For the text-containing cell, return its midpoint in (X, Y) coordinate format. 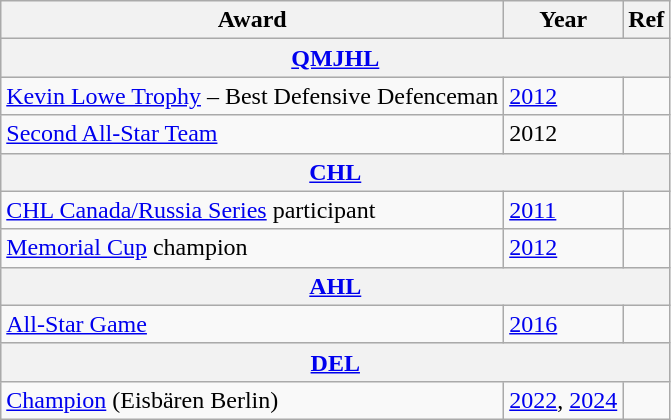
Year (564, 20)
Champion (Eisbären Berlin) (252, 400)
DEL (336, 362)
2016 (564, 324)
Award (252, 20)
CHL (336, 172)
Ref (646, 20)
AHL (336, 286)
CHL Canada/Russia Series participant (252, 210)
QMJHL (336, 58)
Memorial Cup champion (252, 248)
Kevin Lowe Trophy – Best Defensive Defenceman (252, 96)
2011 (564, 210)
All-Star Game (252, 324)
Second All-Star Team (252, 134)
2022, 2024 (564, 400)
